Extract the (X, Y) coordinate from the center of the cell holding the provided text.  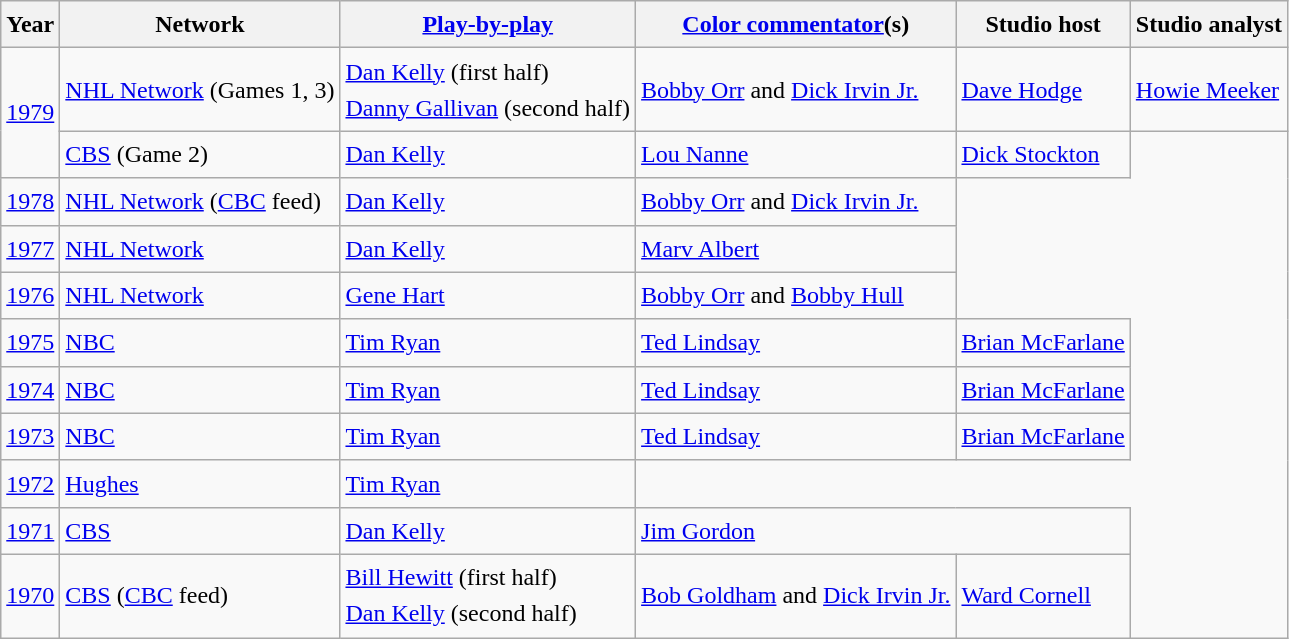
Bob Goldham and Dick Irvin Jr. (796, 596)
Howie Meeker (1208, 90)
1972 (30, 484)
1971 (30, 530)
Network (200, 24)
Dan Kelly (first half)Danny Gallivan (second half) (488, 90)
1973 (30, 436)
Hughes (200, 484)
Lou Nanne (796, 154)
Dave Hodge (1043, 90)
Color commentator(s) (796, 24)
Studio host (1043, 24)
1978 (30, 202)
Dick Stockton (1043, 154)
Bobby Orr and Bobby Hull (796, 296)
Marv Albert (796, 248)
Jim Gordon (884, 530)
NHL Network (Games 1, 3) (200, 90)
CBS (Game 2) (200, 154)
1976 (30, 296)
1975 (30, 342)
1970 (30, 596)
NHL Network (CBC feed) (200, 202)
1979 (30, 113)
Gene Hart (488, 296)
CBS (CBC feed) (200, 596)
Ward Cornell (1043, 596)
Bill Hewitt (first half)Dan Kelly (second half) (488, 596)
Studio analyst (1208, 24)
1977 (30, 248)
CBS (200, 530)
Year (30, 24)
1974 (30, 390)
Play-by-play (488, 24)
